Find where the given text appears and provide that cell's center as (X, Y) coordinate. 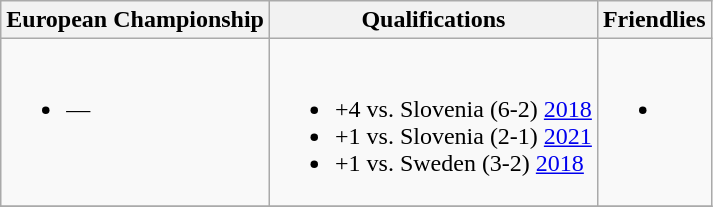
+4 vs. Slovenia (6-2) 2018+1 vs. Slovenia (2-1) 2021+1 vs. Sweden (3-2) 2018 (433, 122)
Friendlies (654, 20)
Qualifications (433, 20)
European Championship (136, 20)
— (136, 122)
